Return the [x, y] coordinate for the center point of the cell that contains the specified text.  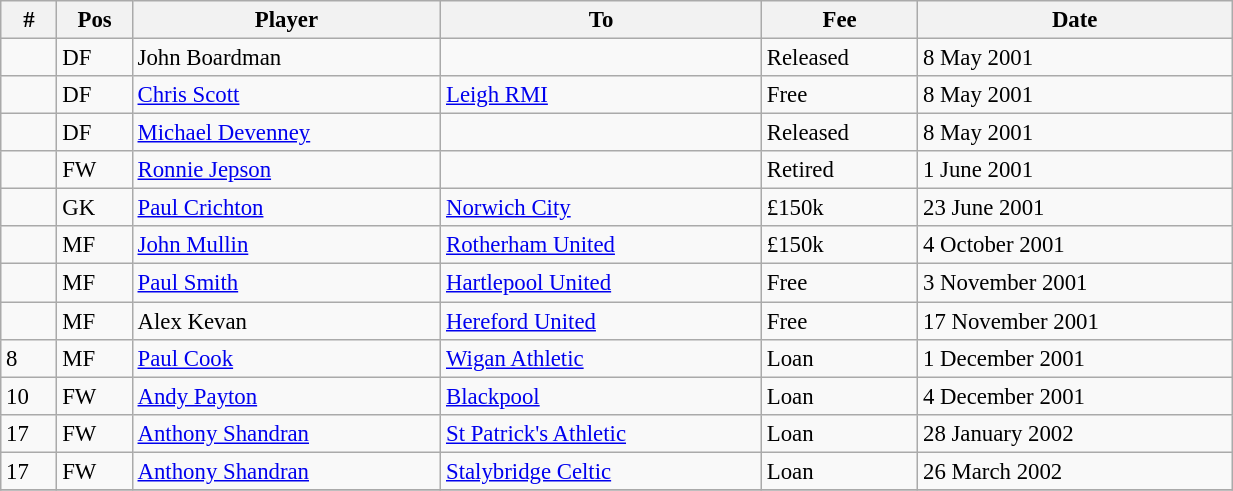
4 October 2001 [1075, 245]
St Patrick's Athletic [602, 433]
Fee [839, 20]
To [602, 20]
Pos [94, 20]
3 November 2001 [1075, 283]
Player [286, 20]
26 March 2002 [1075, 471]
Hereford United [602, 321]
# [29, 20]
Alex Kevan [286, 321]
1 June 2001 [1075, 170]
Wigan Athletic [602, 358]
Blackpool [602, 396]
Stalybridge Celtic [602, 471]
Date [1075, 20]
Norwich City [602, 208]
GK [94, 208]
Ronnie Jepson [286, 170]
Andy Payton [286, 396]
John Mullin [286, 245]
Paul Smith [286, 283]
28 January 2002 [1075, 433]
Paul Crichton [286, 208]
Retired [839, 170]
17 November 2001 [1075, 321]
Paul Cook [286, 358]
Rotherham United [602, 245]
4 December 2001 [1075, 396]
10 [29, 396]
Leigh RMI [602, 95]
8 [29, 358]
Chris Scott [286, 95]
Hartlepool United [602, 283]
John Boardman [286, 58]
Michael Devenney [286, 133]
1 December 2001 [1075, 358]
23 June 2001 [1075, 208]
